Determine the (X, Y) coordinate at the center of the cell enclosing the given text.  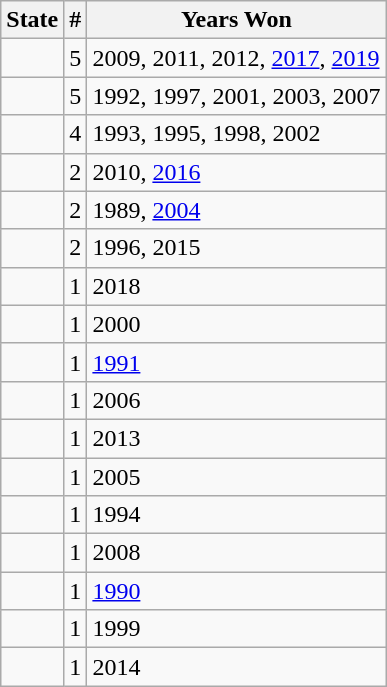
1992, 1997, 2001, 2003, 2007 (236, 96)
2006 (236, 400)
1990 (236, 591)
2008 (236, 553)
1999 (236, 629)
# (76, 20)
4 (76, 134)
1989, 2004 (236, 210)
2013 (236, 438)
2009, 2011, 2012, 2017, 2019 (236, 58)
2005 (236, 477)
2010, 2016 (236, 172)
1991 (236, 362)
1993, 1995, 1998, 2002 (236, 134)
1994 (236, 515)
State (32, 20)
2018 (236, 286)
1996, 2015 (236, 248)
2000 (236, 324)
Years Won (236, 20)
2014 (236, 667)
